Scan for the cell matching the given text and deliver its (X, Y) coordinate at center. 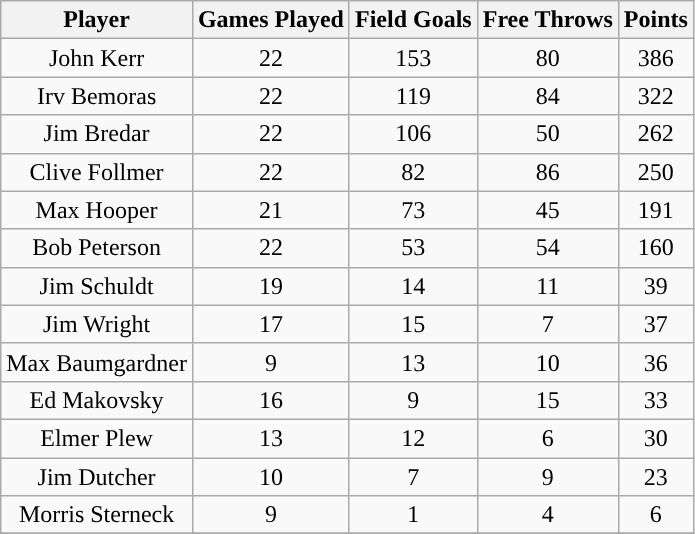
Max Baumgardner (97, 362)
John Kerr (97, 58)
Morris Sterneck (97, 515)
Elmer Plew (97, 438)
19 (270, 286)
106 (413, 134)
80 (548, 58)
153 (413, 58)
Bob Peterson (97, 248)
39 (656, 286)
119 (413, 96)
36 (656, 362)
Max Hooper (97, 210)
82 (413, 172)
Irv Bemoras (97, 96)
Field Goals (413, 20)
86 (548, 172)
Ed Makovsky (97, 400)
73 (413, 210)
4 (548, 515)
191 (656, 210)
53 (413, 248)
262 (656, 134)
12 (413, 438)
Games Played (270, 20)
386 (656, 58)
30 (656, 438)
84 (548, 96)
Free Throws (548, 20)
50 (548, 134)
45 (548, 210)
14 (413, 286)
Jim Schuldt (97, 286)
23 (656, 477)
33 (656, 400)
1 (413, 515)
Jim Bredar (97, 134)
Player (97, 20)
322 (656, 96)
Jim Wright (97, 324)
Clive Follmer (97, 172)
Jim Dutcher (97, 477)
21 (270, 210)
11 (548, 286)
250 (656, 172)
37 (656, 324)
16 (270, 400)
160 (656, 248)
17 (270, 324)
54 (548, 248)
Points (656, 20)
